Provide the (X, Y) coordinate of the cell's center where the given text is located.  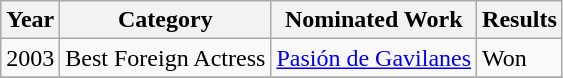
Nominated Work (374, 20)
Pasión de Gavilanes (374, 58)
Best Foreign Actress (166, 58)
Category (166, 20)
Won (520, 58)
Results (520, 20)
2003 (30, 58)
Year (30, 20)
